For the text-containing cell, return its midpoint in [X, Y] coordinate format. 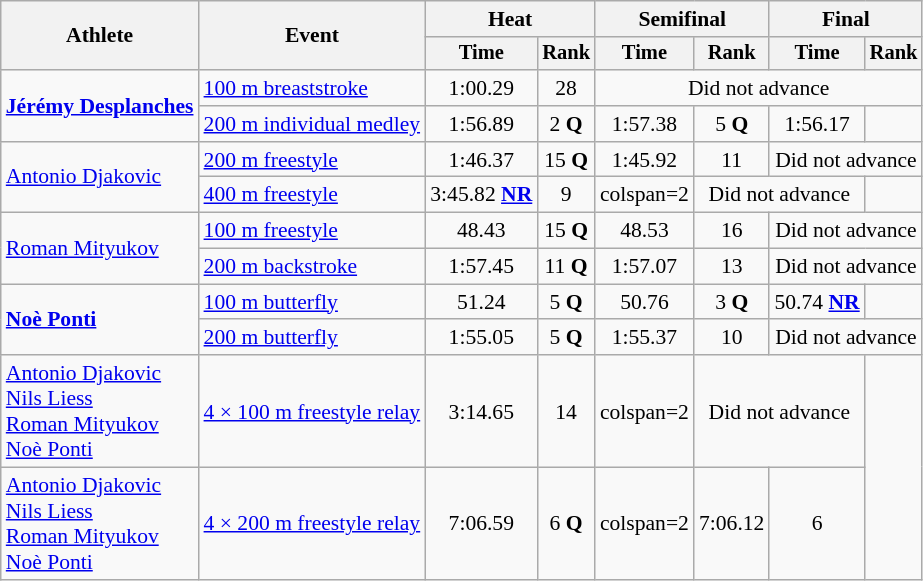
14 [566, 411]
400 m freestyle [312, 195]
Roman Mityukov [100, 248]
Event [312, 36]
200 m backstroke [312, 267]
Antonio Djakovic [100, 178]
16 [732, 231]
1:45.92 [644, 160]
48.53 [644, 231]
100 m freestyle [312, 231]
50.74 NR [816, 302]
13 [732, 267]
7:06.59 [481, 524]
Semifinal [682, 19]
6 Q [566, 524]
50.76 [644, 302]
1:00.29 [481, 88]
10 [732, 338]
200 m individual medley [312, 124]
Jérémy Desplanches [100, 106]
3:14.65 [481, 411]
3:45.82 NR [481, 195]
9 [566, 195]
1:57.45 [481, 267]
1:56.89 [481, 124]
4 × 200 m freestyle relay [312, 524]
Noè Ponti [100, 320]
11 [732, 160]
28 [566, 88]
2 Q [566, 124]
1:56.17 [816, 124]
3 Q [732, 302]
200 m freestyle [312, 160]
6 [816, 524]
1:46.37 [481, 160]
1:55.37 [644, 338]
Final [846, 19]
Athlete [100, 36]
1:57.38 [644, 124]
7:06.12 [732, 524]
1:57.07 [644, 267]
48.43 [481, 231]
11 Q [566, 267]
1:55.05 [481, 338]
Heat [510, 19]
4 × 100 m freestyle relay [312, 411]
200 m butterfly [312, 338]
51.24 [481, 302]
100 m butterfly [312, 302]
100 m breaststroke [312, 88]
